Detect which cell encompasses the target text, then output its (X, Y) center coordinate. 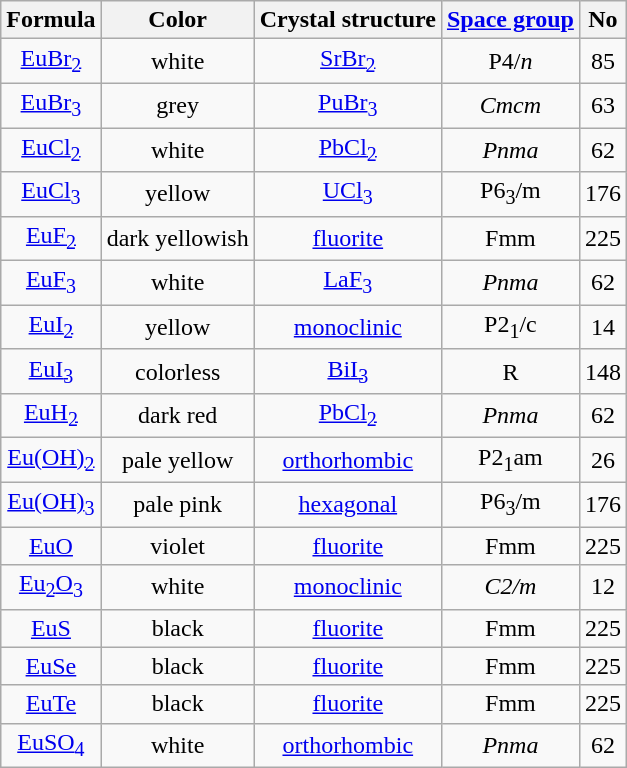
P21am (510, 460)
Color (178, 20)
SrBr2 (348, 61)
Formula (51, 20)
26 (602, 460)
EuF3 (51, 283)
Cmcm (510, 105)
P21/c (510, 327)
EuTe (51, 704)
P4/n (510, 61)
12 (602, 587)
pale pink (178, 504)
Eu(OH)3 (51, 504)
BiI3 (348, 371)
Crystal structure (348, 20)
EuCl2 (51, 150)
EuBr3 (51, 105)
14 (602, 327)
Space group (510, 20)
EuSO4 (51, 745)
R (510, 371)
EuI2 (51, 327)
EuSe (51, 666)
Eu(OH)2 (51, 460)
EuH2 (51, 416)
EuS (51, 628)
EuO (51, 546)
Eu2O3 (51, 587)
63 (602, 105)
colorless (178, 371)
148 (602, 371)
hexagonal (348, 504)
No (602, 20)
PuBr3 (348, 105)
EuCl3 (51, 194)
UCl3 (348, 194)
violet (178, 546)
pale yellow (178, 460)
dark yellowish (178, 238)
dark red (178, 416)
C2/m (510, 587)
EuI3 (51, 371)
EuF2 (51, 238)
grey (178, 105)
85 (602, 61)
EuBr2 (51, 61)
LaF3 (348, 283)
